Extract the (X, Y) coordinate from the center of the cell holding the provided text.  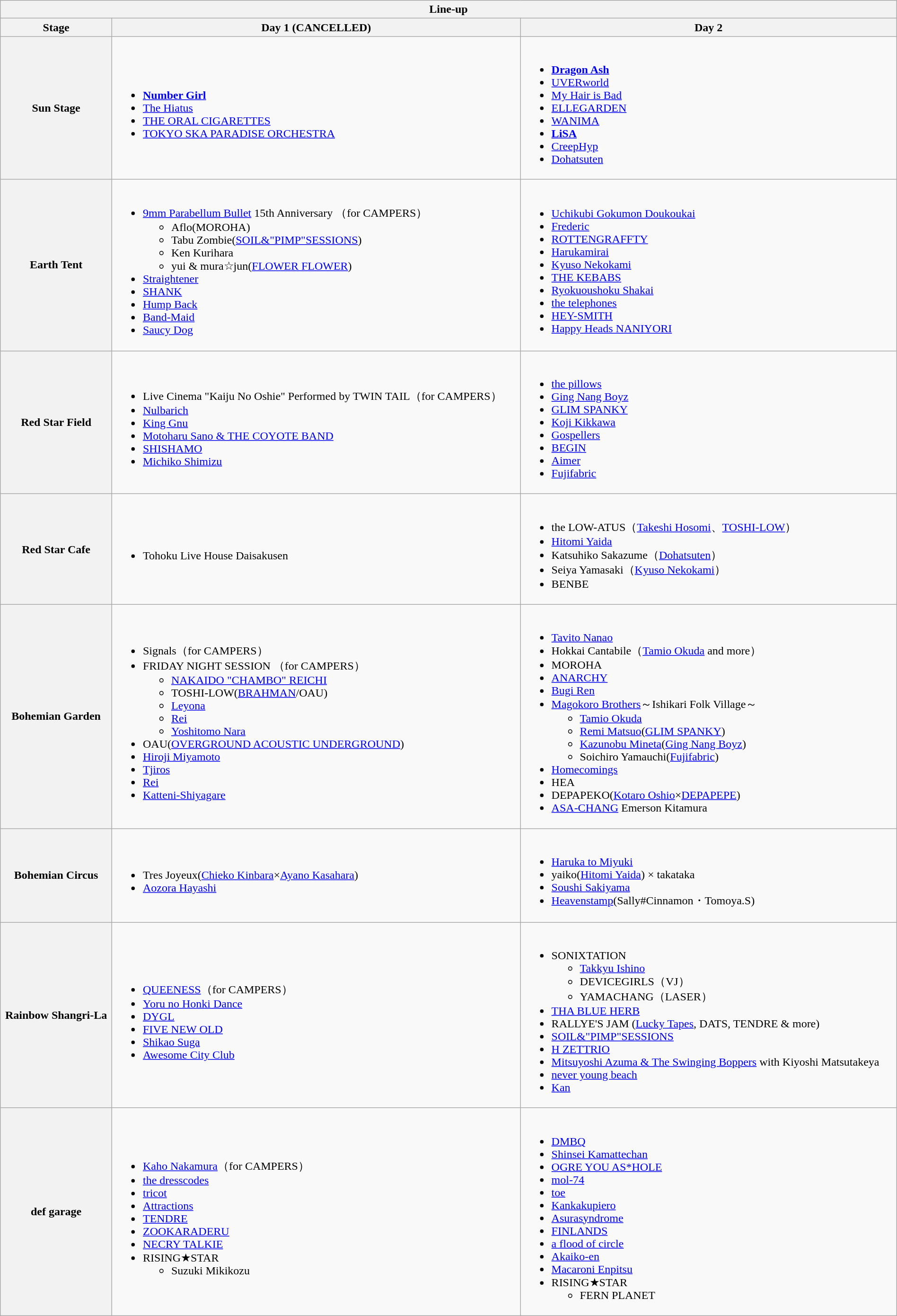
Stage (56, 27)
Uchikubi Gokumon DoukoukaiFredericROTTENGRAFFTYHarukamiraiKyuso NekokamiTHE KEBABSRyokuoushoku Shakaithe telephonesHEY-SMITHHappy Heads NANIYORI (709, 265)
Rainbow Shangri-La (56, 1015)
Line-up (448, 9)
Sun Stage (56, 108)
QUEENESS（for CAMPERS）Yoru no Honki DanceDYGLFIVE NEW OLDShikao SugaAwesome City Club (316, 1015)
Day 1 (CANCELLED) (316, 27)
Live Cinema "Kaiju No Oshie" Performed by TWIN TAIL（for CAMPERS）NulbarichKing GnuMotoharu Sano & THE COYOTE BANDSHISHAMOMichiko Shimizu (316, 422)
Kaho Nakamura（for CAMPERS）the dresscodestricotAttractionsTENDREZOOKARADERUNECRY TALKIERISING★STARSuzuki Mikikozu (316, 1211)
Bohemian Garden (56, 716)
DMBQShinsei KamattechanOGRE YOU AS*HOLEmol-74toeKankakupieroAsurasyndromeFINLANDSa flood of circleAkaiko-enMacaroni EnpitsuRISING★STARFERN PLANET (709, 1211)
the LOW-ATUS（Takeshi Hosomi、TOSHI-LOW）Hitomi YaidaKatsuhiko Sakazume（Dohatsuten）Seiya Yamasaki（Kyuso Nekokami）BENBE (709, 549)
Dragon AshUVERworldMy Hair is BadELLEGARDENWANIMALiSACreepHypDohatsuten (709, 108)
Number GirlThe HiatusTHE ORAL CIGARETTESTOKYO SKA PARADISE ORCHESTRA (316, 108)
Tohoku Live House Daisakusen (316, 549)
the pillowsGing Nang BoyzGLIM SPANKYKoji KikkawaGospellersBEGINAimerFujifabric (709, 422)
Day 2 (709, 27)
Bohemian Circus (56, 875)
Tres Joyeux(Chieko Kinbara×Ayano Kasahara)Aozora Hayashi (316, 875)
def garage (56, 1211)
Red Star Field (56, 422)
Earth Tent (56, 265)
Red Star Cafe (56, 549)
Haruka to Miyukiyaiko(Hitomi Yaida) × takatakaSoushi SakiyamaHeavenstamp(Sally#Cinnamon・Tomoya.S) (709, 875)
